Find where the given text appears and provide that cell's center as (X, Y) coordinate. 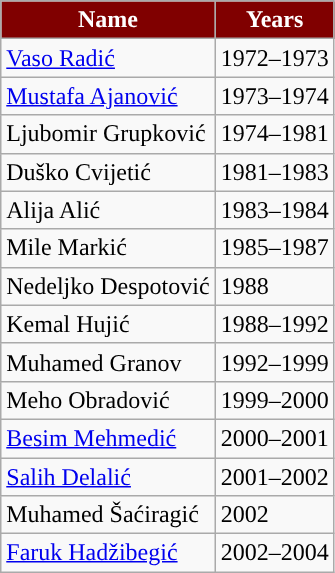
1992–1999 (274, 362)
1999–2000 (274, 400)
Besim Mehmedić (108, 438)
Vaso Radić (108, 58)
2000–2001 (274, 438)
1988 (274, 286)
1974–1981 (274, 134)
Salih Delalić (108, 477)
Name (108, 20)
Duško Cvijetić (108, 172)
Meho Obradović (108, 400)
1973–1974 (274, 96)
2001–2002 (274, 477)
Years (274, 20)
2002 (274, 515)
1985–1987 (274, 248)
Nedeljko Despotović (108, 286)
1981–1983 (274, 172)
Kemal Hujić (108, 324)
Muhamed Granov (108, 362)
Alija Alić (108, 210)
Ljubomir Grupković (108, 134)
Muhamed Šaćiragić (108, 515)
1972–1973 (274, 58)
Mile Markić (108, 248)
Faruk Hadžibegić (108, 553)
1988–1992 (274, 324)
1983–1984 (274, 210)
Mustafa Ajanović (108, 96)
2002–2004 (274, 553)
